Determine the (X, Y) coordinate at the center of the cell enclosing the given text.  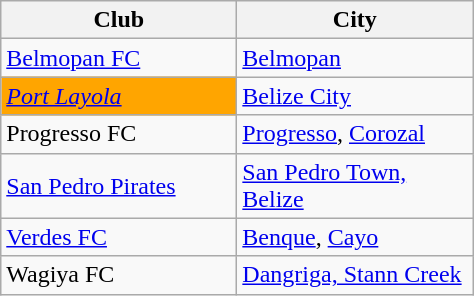
San Pedro Pirates (119, 186)
Progresso FC (119, 134)
City (355, 20)
San Pedro Town, Belize (355, 186)
Progresso, Corozal (355, 134)
Club (119, 20)
Belize City (355, 96)
Port Layola (119, 96)
Belmopan (355, 58)
Verdes FC (119, 237)
Benque, Cayo (355, 237)
Belmopan FC (119, 58)
Wagiya FC (119, 275)
Dangriga, Stann Creek (355, 275)
